Identify which cell holds the provided text, then report its (x, y) central coordinate. 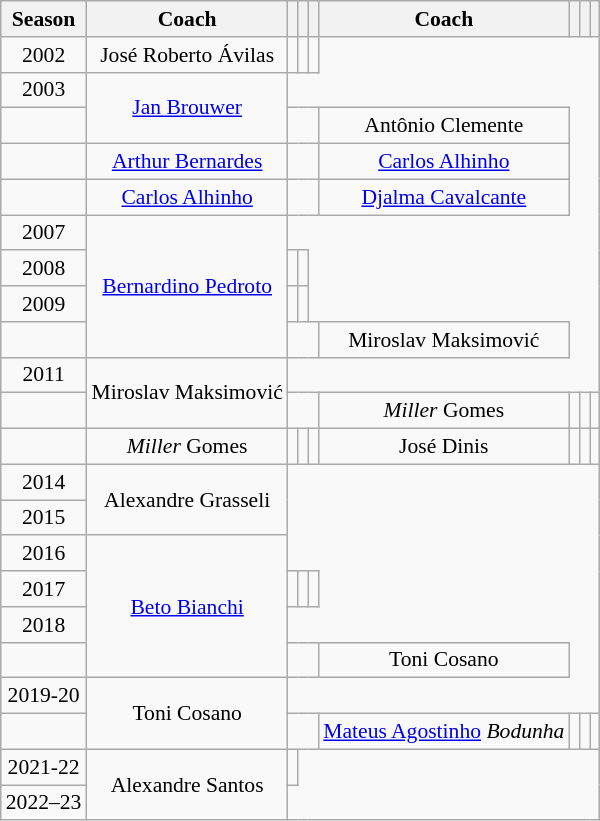
2014 (44, 482)
Jan Brouwer (186, 108)
Djalma Cavalcante (444, 197)
José Roberto Ávilas (186, 55)
2011 (44, 375)
Mateus Agostinho Bodunha (444, 732)
Bernardino Pedroto (186, 286)
2002 (44, 55)
2008 (44, 269)
Antônio Clemente (444, 126)
2007 (44, 233)
Season (44, 19)
2017 (44, 589)
2022–23 (44, 803)
2015 (44, 518)
Alexandre Grasseli (186, 500)
2009 (44, 304)
2021-22 (44, 767)
Beto Bianchi (186, 607)
Arthur Bernardes (186, 162)
2018 (44, 625)
2019-20 (44, 696)
2003 (44, 90)
José Dinis (444, 447)
Alexandre Santos (186, 784)
2016 (44, 554)
